Extract the (x, y) coordinate from the center of the cell holding the provided text.  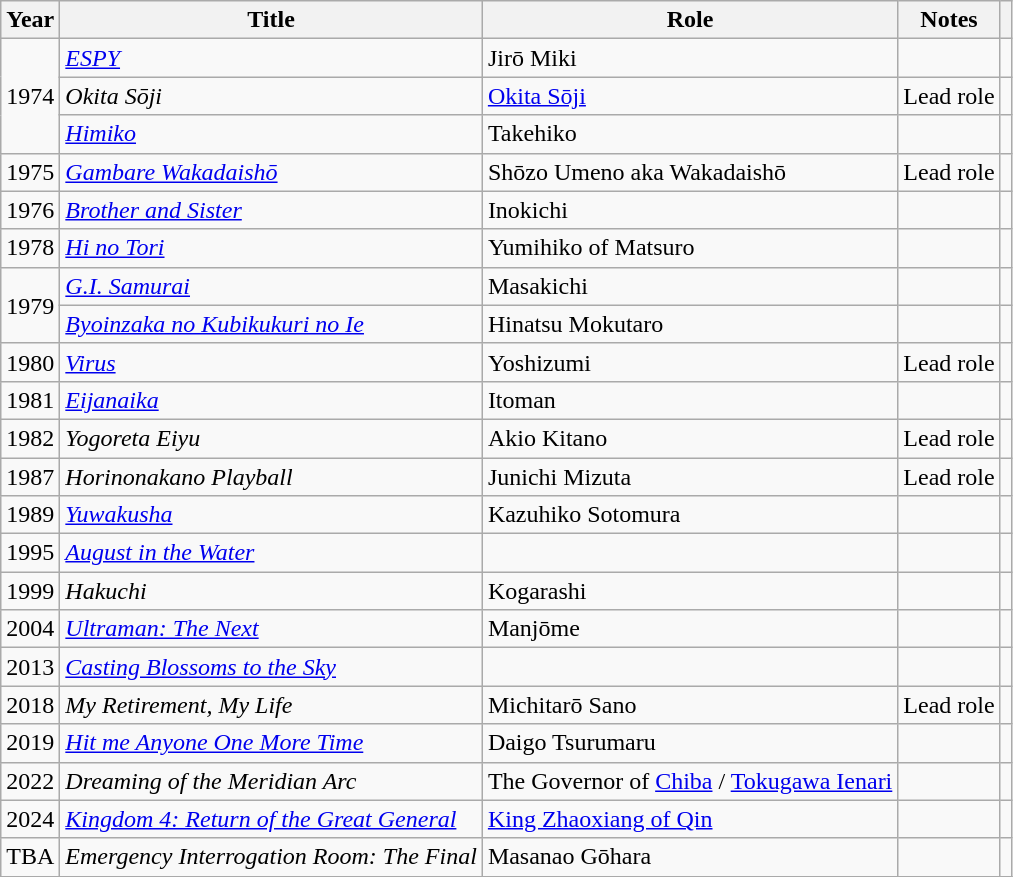
My Retirement, My Life (272, 705)
Kingdom 4: Return of the Great General (272, 819)
Hinatsu Mokutaro (690, 324)
Daigo Tsurumaru (690, 743)
2024 (30, 819)
Casting Blossoms to the Sky (272, 667)
Gambare Wakadaishō (272, 172)
Virus (272, 362)
Jirō Miki (690, 58)
Eijanaika (272, 400)
Hit me Anyone One More Time (272, 743)
TBA (30, 857)
1999 (30, 591)
Michitarō Sano (690, 705)
Yogoreta Eiyu (272, 438)
2022 (30, 781)
ESPY (272, 58)
The Governor of Chiba / Tokugawa Ienari (690, 781)
G.I. Samurai (272, 286)
1980 (30, 362)
2018 (30, 705)
Title (272, 20)
1978 (30, 248)
Junichi Mizuta (690, 477)
August in the Water (272, 553)
Masanao Gōhara (690, 857)
Kogarashi (690, 591)
1989 (30, 515)
Shōzo Umeno aka Wakadaishō (690, 172)
King Zhaoxiang of Qin (690, 819)
2013 (30, 667)
Ultraman: The Next (272, 629)
1975 (30, 172)
Byoinzaka no Kubikukuri no Ie (272, 324)
Akio Kitano (690, 438)
Hi no Tori (272, 248)
1976 (30, 210)
Hakuchi (272, 591)
Himiko (272, 134)
Masakichi (690, 286)
2019 (30, 743)
Inokichi (690, 210)
Emergency Interrogation Room: The Final (272, 857)
1981 (30, 400)
Horinonakano Playball (272, 477)
Yuwakusha (272, 515)
Kazuhiko Sotomura (690, 515)
1974 (30, 96)
Manjōme (690, 629)
Yoshizumi (690, 362)
1987 (30, 477)
Itoman (690, 400)
Takehiko (690, 134)
1982 (30, 438)
2004 (30, 629)
Notes (949, 20)
1995 (30, 553)
1979 (30, 305)
Brother and Sister (272, 210)
Role (690, 20)
Year (30, 20)
Dreaming of the Meridian Arc (272, 781)
Yumihiko of Matsuro (690, 248)
